Detect which cell encompasses the target text, then output its [x, y] center coordinate. 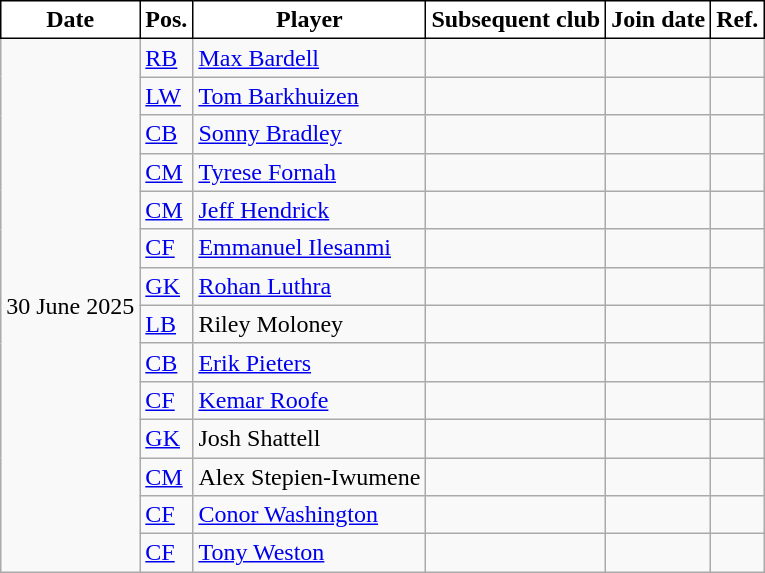
Riley Moloney [310, 324]
Max Bardell [310, 58]
Ref. [738, 20]
Player [310, 20]
Josh Shattell [310, 438]
Emmanuel Ilesanmi [310, 248]
Kemar Roofe [310, 400]
30 June 2025 [70, 306]
Rohan Luthra [310, 286]
LW [166, 96]
Alex Stepien-Iwumene [310, 477]
RB [166, 58]
Sonny Bradley [310, 134]
Conor Washington [310, 515]
Tom Barkhuizen [310, 96]
Erik Pieters [310, 362]
Date [70, 20]
Jeff Hendrick [310, 210]
Subsequent club [516, 20]
Join date [658, 20]
Tyrese Fornah [310, 172]
LB [166, 324]
Pos. [166, 20]
Tony Weston [310, 553]
